Find where the given text appears and provide that cell's center as (x, y) coordinate. 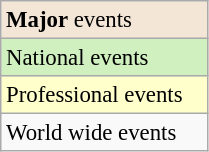
Professional events (104, 95)
World wide events (104, 133)
National events (104, 58)
Major events (104, 20)
